From the cell containing the given text, extract its center point as [X, Y] coordinate. 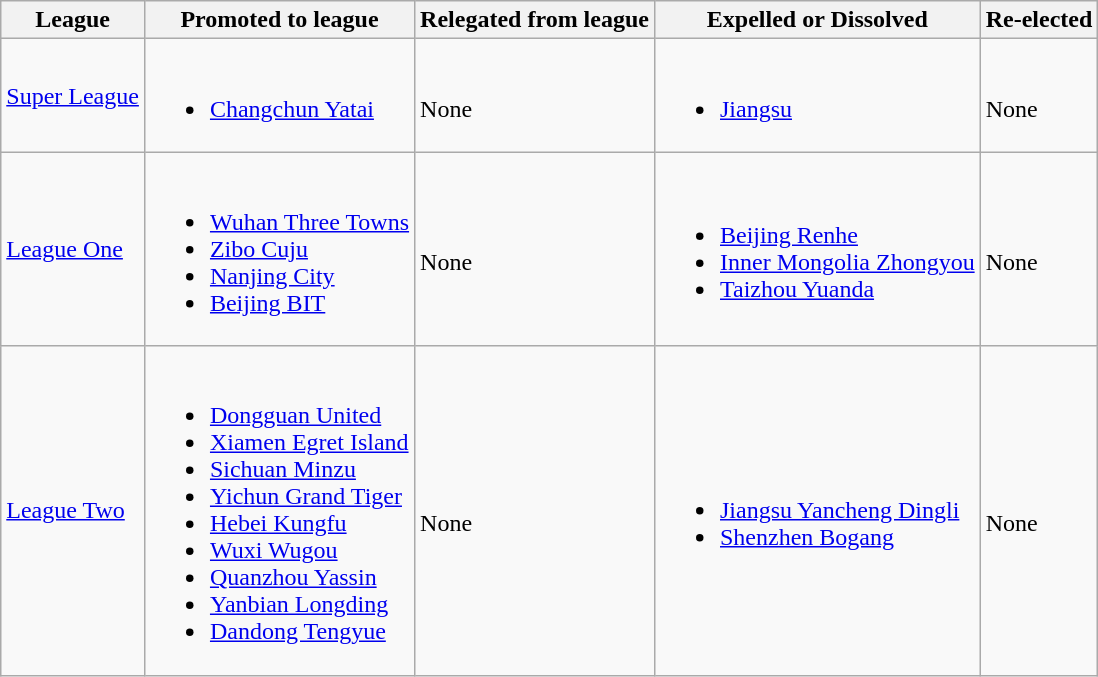
Dongguan UnitedXiamen Egret IslandSichuan MinzuYichun Grand TigerHebei KungfuWuxi WugouQuanzhou YassinYanbian LongdingDandong Tengyue [279, 510]
Super League [73, 96]
League [73, 20]
Jiangsu [817, 96]
Promoted to league [279, 20]
Relegated from league [535, 20]
League One [73, 249]
Re-elected [1039, 20]
Expelled or Dissolved [817, 20]
Beijing RenheInner Mongolia ZhongyouTaizhou Yuanda [817, 249]
Wuhan Three TownsZibo CujuNanjing CityBeijing BIT [279, 249]
Changchun Yatai [279, 96]
League Two [73, 510]
Jiangsu Yancheng DingliShenzhen Bogang [817, 510]
